Provide the (X, Y) coordinate of the cell's center where the given text is located.  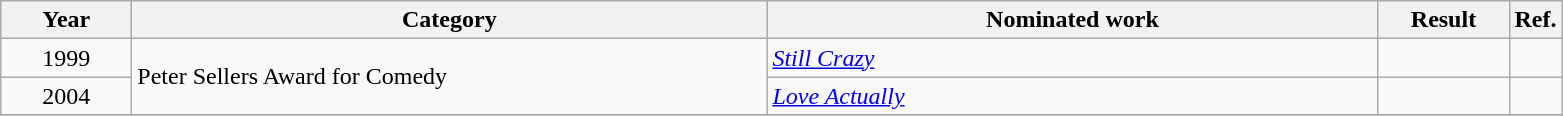
Year (66, 20)
Ref. (1536, 20)
1999 (66, 58)
Peter Sellers Award for Comedy (450, 77)
Nominated work (1072, 20)
Result (1444, 20)
Category (450, 20)
2004 (66, 96)
Still Crazy (1072, 58)
Love Actually (1072, 96)
